Locate the cell with the specified text and output its (x, y) center coordinate. 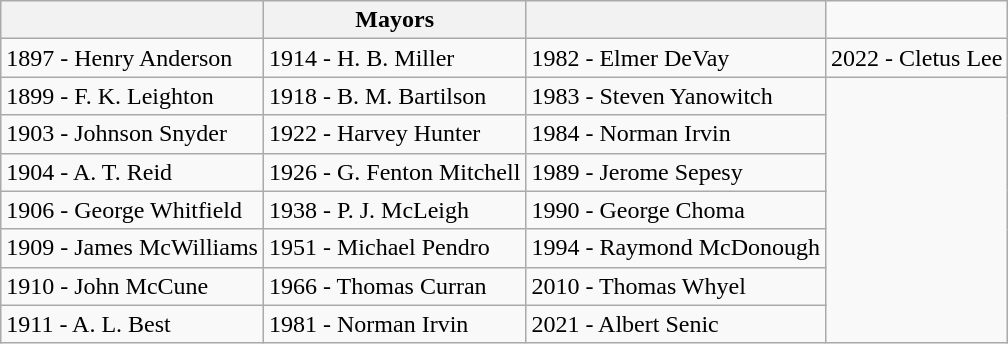
1922 - Harvey Hunter (394, 134)
1914 - H. B. Miller (394, 58)
1951 - Michael Pendro (394, 248)
1990 - George Choma (676, 210)
1983 - Steven Yanowitch (676, 96)
1984 - Norman Irvin (676, 134)
1911 - A. L. Best (132, 324)
2010 - Thomas Whyel (676, 286)
1994 - Raymond McDonough (676, 248)
1938 - P. J. McLeigh (394, 210)
1981 - Norman Irvin (394, 324)
1989 - Jerome Sepesy (676, 172)
1903 - Johnson Snyder (132, 134)
Mayors (394, 20)
1904 - A. T. Reid (132, 172)
1982 - Elmer DeVay (676, 58)
1909 - James McWilliams (132, 248)
1906 - George Whitfield (132, 210)
1918 - B. M. Bartilson (394, 96)
2021 - Albert Senic (676, 324)
1926 - G. Fenton Mitchell (394, 172)
1966 - Thomas Curran (394, 286)
1899 - F. K. Leighton (132, 96)
1897 - Henry Anderson (132, 58)
2022 - Cletus Lee (917, 58)
1910 - John McCune (132, 286)
